Return the [x, y] coordinate for the center point of the cell that contains the specified text.  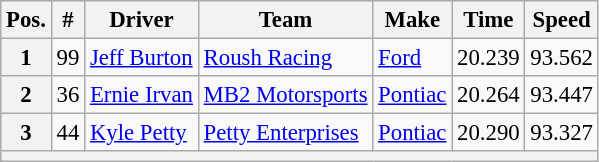
93.562 [562, 58]
Ford [412, 58]
93.327 [562, 133]
Jeff Burton [142, 58]
Time [488, 20]
Kyle Petty [142, 133]
36 [68, 95]
93.447 [562, 95]
1 [26, 58]
MB2 Motorsports [286, 95]
Speed [562, 20]
Petty Enterprises [286, 133]
Pos. [26, 20]
Team [286, 20]
99 [68, 58]
Roush Racing [286, 58]
3 [26, 133]
# [68, 20]
20.239 [488, 58]
20.264 [488, 95]
20.290 [488, 133]
2 [26, 95]
Ernie Irvan [142, 95]
Make [412, 20]
44 [68, 133]
Driver [142, 20]
